Extract the (X, Y) coordinate from the center of the cell holding the provided text.  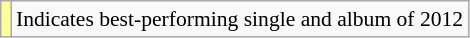
Indicates best-performing single and album of 2012 (240, 19)
